For the text-containing cell, return its midpoint in [X, Y] coordinate format. 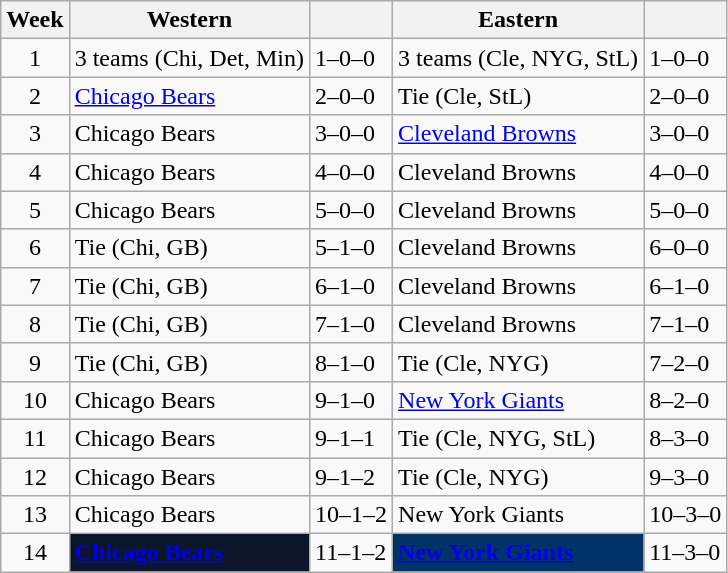
5–1–0 [352, 248]
11–3–0 [686, 553]
10–1–2 [352, 515]
4 [35, 172]
9–3–0 [686, 477]
8 [35, 324]
Eastern [518, 20]
11–1–2 [352, 553]
6–0–0 [686, 248]
3 [35, 134]
8–2–0 [686, 400]
9–1–2 [352, 477]
Tie (Cle, StL) [518, 96]
Week [35, 20]
10–3–0 [686, 515]
2 [35, 96]
3 teams (Chi, Det, Min) [189, 58]
6 [35, 248]
9–1–1 [352, 438]
7–2–0 [686, 362]
Western [189, 20]
8–1–0 [352, 362]
5 [35, 210]
3 teams (Cle, NYG, StL) [518, 58]
12 [35, 477]
Tie (Cle, NYG, StL) [518, 438]
13 [35, 515]
14 [35, 553]
7 [35, 286]
9–1–0 [352, 400]
8–3–0 [686, 438]
11 [35, 438]
1 [35, 58]
9 [35, 362]
10 [35, 400]
